Output the [x, y] coordinate of the center of the cell containing the given text.  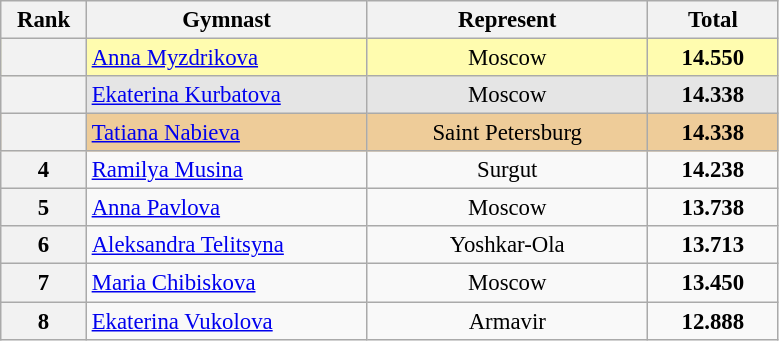
Anna Pavlova [226, 208]
Represent [508, 20]
Anna Myzdrikova [226, 58]
Gymnast [226, 20]
12.888 [714, 321]
5 [44, 208]
Rank [44, 20]
4 [44, 170]
Ramilya Musina [226, 170]
Tatiana Nabieva [226, 133]
Aleksandra Telitsyna [226, 245]
13.738 [714, 208]
Total [714, 20]
Yoshkar-Ola [508, 245]
Maria Chibiskova [226, 283]
7 [44, 283]
6 [44, 245]
8 [44, 321]
13.713 [714, 245]
14.550 [714, 58]
13.450 [714, 283]
Ekaterina Vukolova [226, 321]
Ekaterina Kurbatova [226, 95]
Saint Petersburg [508, 133]
Surgut [508, 170]
14.238 [714, 170]
Armavir [508, 321]
